Detect which cell encompasses the target text, then output its [X, Y] center coordinate. 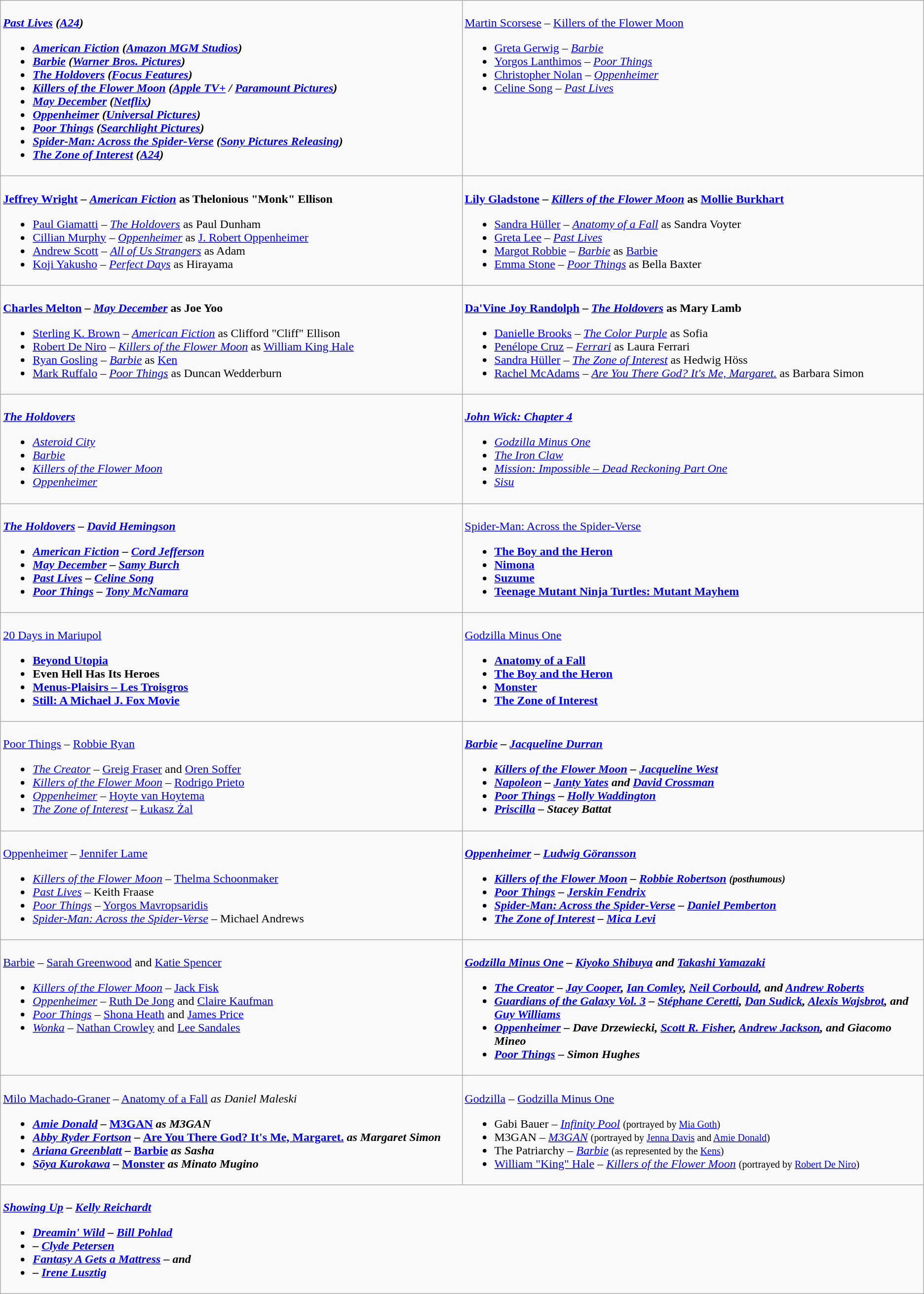
The HoldoversAsteroid CityBarbieKillers of the Flower MoonOppenheimer [231, 449]
Spider-Man: Across the Spider-VerseThe Boy and the HeronNimonaSuzumeTeenage Mutant Ninja Turtles: Mutant Mayhem [693, 558]
The Holdovers – David HemingsonAmerican Fiction – Cord JeffersonMay December – Samy BurchPast Lives – Celine SongPoor Things – Tony McNamara [231, 558]
20 Days in MariupolBeyond UtopiaEven Hell Has Its HeroesMenus-Plaisirs – Les TroisgrosStill: A Michael J. Fox Movie [231, 667]
Godzilla Minus OneAnatomy of a FallThe Boy and the HeronMonsterThe Zone of Interest [693, 667]
Showing Up – Kelly ReichardtDreamin' Wild – Bill Pohlad – Clyde PetersenFantasy A Gets a Mattress – and – Irene Lusztig [462, 1239]
John Wick: Chapter 4Godzilla Minus OneThe Iron ClawMission: Impossible – Dead Reckoning Part OneSisu [693, 449]
